Scan for the cell matching the given text and deliver its [x, y] coordinate at center. 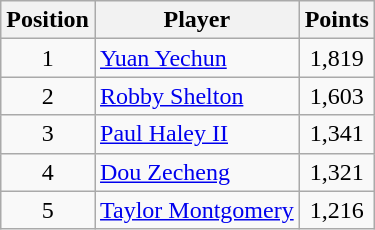
Robby Shelton [196, 96]
Yuan Yechun [196, 58]
Player [196, 20]
2 [48, 96]
Taylor Montgomery [196, 210]
4 [48, 172]
1,216 [336, 210]
Dou Zecheng [196, 172]
Position [48, 20]
Points [336, 20]
3 [48, 134]
Paul Haley II [196, 134]
1,341 [336, 134]
1,603 [336, 96]
1 [48, 58]
1,819 [336, 58]
1,321 [336, 172]
5 [48, 210]
